Return [x, y] of the center of cell containing provided text 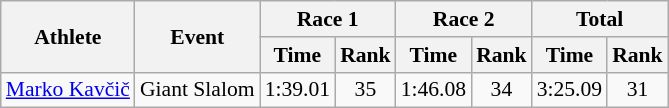
3:25.09 [570, 90]
Race 1 [328, 19]
Marko Kavčič [68, 90]
35 [366, 90]
Athlete [68, 36]
1:46.08 [434, 90]
Giant Slalom [198, 90]
34 [502, 90]
1:39.01 [298, 90]
31 [638, 90]
Event [198, 36]
Total [600, 19]
Race 2 [464, 19]
